Locate the cell with the specified text and output its [X, Y] center coordinate. 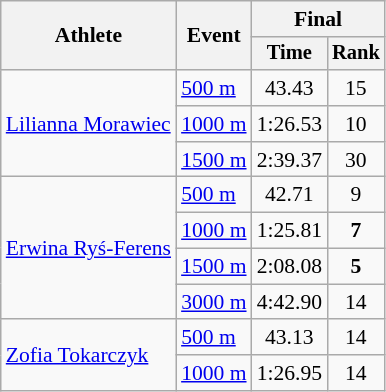
7 [356, 231]
30 [356, 160]
43.13 [290, 338]
1:26.53 [290, 124]
Athlete [88, 36]
Time [290, 54]
2:08.08 [290, 267]
Final [318, 19]
10 [356, 124]
9 [356, 195]
Event [214, 36]
Erwina Ryś-Ferens [88, 248]
Rank [356, 54]
3000 m [214, 302]
1:25.81 [290, 231]
Zofia Tokarczyk [88, 356]
1:26.95 [290, 373]
5 [356, 267]
2:39.37 [290, 160]
15 [356, 88]
42.71 [290, 195]
43.43 [290, 88]
4:42.90 [290, 302]
Lilianna Morawiec [88, 124]
